For the text-containing cell, return its midpoint in (x, y) coordinate format. 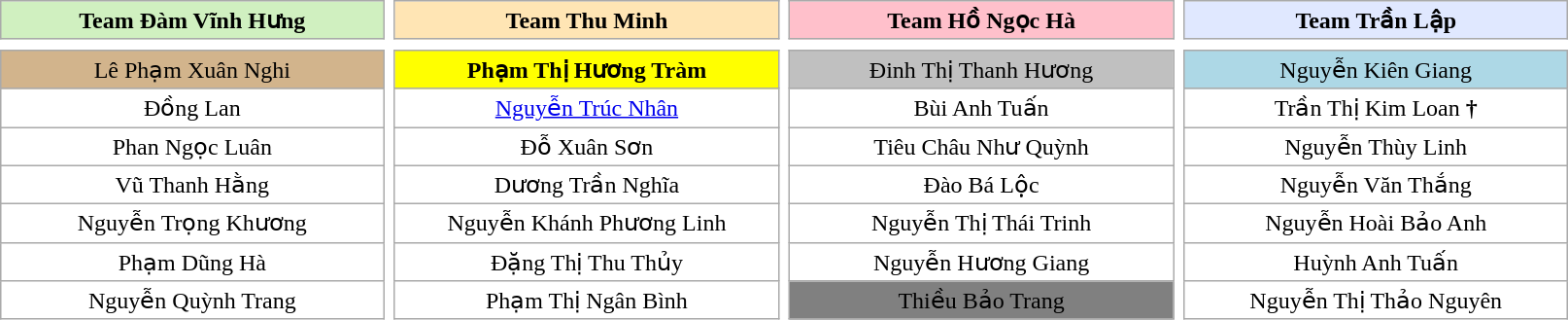
Nguyễn Thị Thái Trinh (981, 224)
Nguyễn Hoài Bảo Anh (1376, 224)
Vũ Thanh Hằng (192, 185)
Nguyễn Thùy Linh (1376, 146)
Nguyễn Khánh Phương Linh (587, 224)
Nguyễn Trọng Khương (192, 224)
Tiêu Châu Như Quỳnh (981, 146)
Team Trần Lập (1376, 20)
Dương Trần Nghĩa (587, 185)
Nguyễn Văn Thắng (1376, 185)
Bùi Anh Tuấn (981, 108)
Nguyễn Quỳnh Trang (192, 301)
Đỗ Xuân Sơn (587, 146)
Phạm Thị Ngân Bình (587, 301)
Thiều Bảo Trang (981, 301)
Nguyễn Hương Giang (981, 262)
Huỳnh Anh Tuấn (1376, 262)
Team Thu Minh (587, 20)
Đào Bá Lộc (981, 185)
Team Hồ Ngọc Hà (981, 20)
Đinh Thị Thanh Hương (981, 69)
Phạm Dũng Hà (192, 262)
Nguyễn Kiên Giang (1376, 69)
Nguyễn Thị Thảo Nguyên (1376, 301)
Nguyễn Trúc Nhân (587, 108)
Đặng Thị Thu Thủy (587, 262)
Trần Thị Kim Loan † (1376, 108)
Đồng Lan (192, 108)
Team Đàm Vĩnh Hưng (192, 20)
Phạm Thị Hương Tràm (587, 69)
Phan Ngọc Luân (192, 146)
Lê Phạm Xuân Nghi (192, 69)
